Search for the cell housing the specified text and yield its (X, Y) center coordinate. 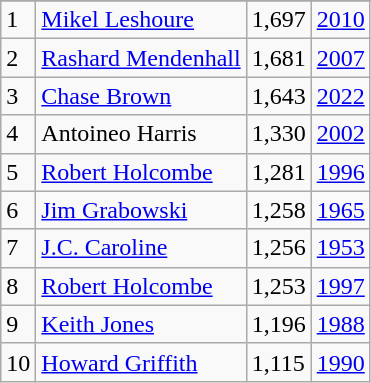
10 (18, 362)
1,253 (278, 286)
Jim Grabowski (141, 210)
9 (18, 324)
3 (18, 96)
Antoineo Harris (141, 134)
1997 (340, 286)
2007 (340, 58)
1,643 (278, 96)
1990 (340, 362)
1953 (340, 248)
1,330 (278, 134)
1,281 (278, 172)
J.C. Caroline (141, 248)
6 (18, 210)
2 (18, 58)
5 (18, 172)
2022 (340, 96)
1996 (340, 172)
1965 (340, 210)
2010 (340, 20)
Chase Brown (141, 96)
Mikel Leshoure (141, 20)
Keith Jones (141, 324)
1,256 (278, 248)
1,196 (278, 324)
4 (18, 134)
1,258 (278, 210)
2002 (340, 134)
1988 (340, 324)
Howard Griffith (141, 362)
1 (18, 20)
7 (18, 248)
1,115 (278, 362)
1,697 (278, 20)
8 (18, 286)
Rashard Mendenhall (141, 58)
1,681 (278, 58)
